Output the [X, Y] coordinate of the center of the cell containing the given text.  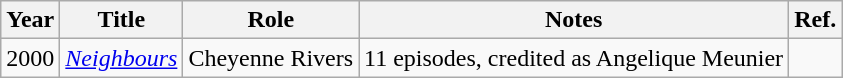
Title [122, 20]
Ref. [816, 20]
Neighbours [122, 58]
Cheyenne Rivers [271, 58]
2000 [30, 58]
Role [271, 20]
Year [30, 20]
11 episodes, credited as Angelique Meunier [574, 58]
Notes [574, 20]
